Detect which cell encompasses the target text, then output its [X, Y] center coordinate. 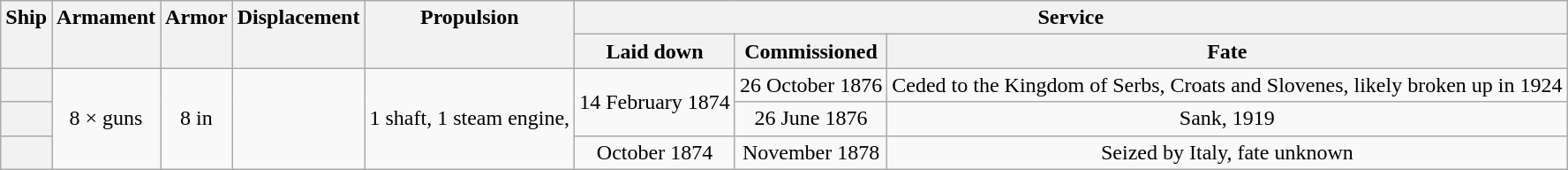
Sank, 1919 [1227, 119]
26 October 1876 [810, 85]
Laid down [655, 51]
Ship [26, 35]
October 1874 [655, 152]
Commissioned [810, 51]
November 1878 [810, 152]
14 February 1874 [655, 102]
Ceded to the Kingdom of Serbs, Croats and Slovenes, likely broken up in 1924 [1227, 85]
Armament [106, 35]
Propulsion [470, 35]
Fate [1227, 51]
8 × guns [106, 119]
26 June 1876 [810, 119]
Seized by Italy, fate unknown [1227, 152]
8 in [197, 119]
1 shaft, 1 steam engine, [470, 119]
Displacement [298, 35]
Service [1071, 18]
Armor [197, 35]
